For the text-containing cell, return its midpoint in (X, Y) coordinate format. 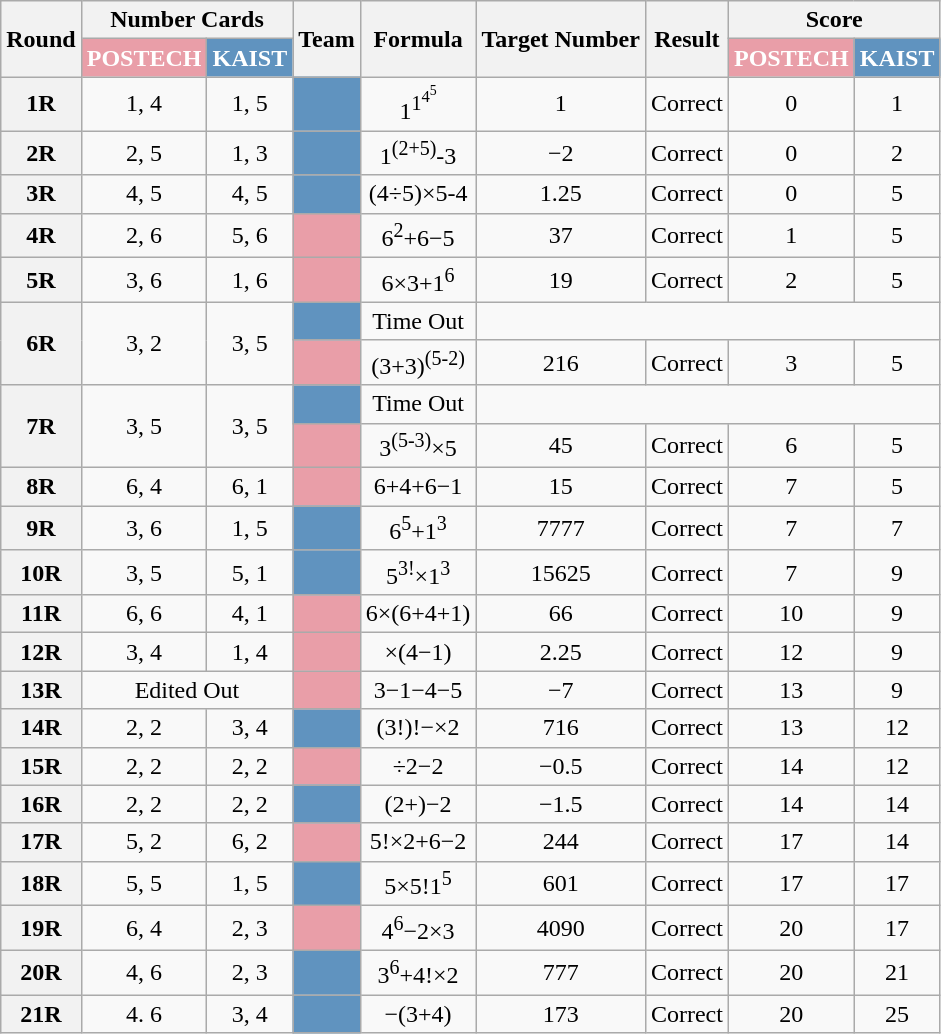
Round (41, 39)
6, 6 (144, 614)
5R (41, 280)
5, 5 (144, 884)
−1.5 (561, 804)
Target Number (561, 39)
17R (41, 842)
21 (897, 972)
1, 6 (250, 280)
6+4+6−1 (418, 487)
(2+)−2 (418, 804)
5, 6 (250, 236)
20R (41, 972)
15R (41, 766)
Formula (418, 39)
Result (686, 39)
15 (561, 487)
19R (41, 928)
2R (41, 154)
36+4!×2 (418, 972)
53!×13 (418, 572)
45 (561, 446)
3 (791, 362)
2, 5 (144, 154)
(3!)!−×2 (418, 728)
16R (41, 804)
4R (41, 236)
(3+3)(5-2) (418, 362)
2.25 (561, 652)
716 (561, 728)
6R (41, 344)
216 (561, 362)
19 (561, 280)
3, 2 (144, 344)
62+6−5 (418, 236)
1R (41, 104)
7777 (561, 528)
−(3+4) (418, 1014)
25 (897, 1014)
2, 6 (144, 236)
Number Cards (187, 20)
15625 (561, 572)
173 (561, 1014)
6, 1 (250, 487)
Team (327, 39)
777 (561, 972)
Score (834, 20)
1(2+5)-3 (418, 154)
244 (561, 842)
1.25 (561, 194)
10R (41, 572)
3R (41, 194)
6×(6+4+1) (418, 614)
65+13 (418, 528)
6, 2 (250, 842)
11R (41, 614)
5×5!15 (418, 884)
6 (791, 446)
−0.5 (561, 766)
6×3+16 (418, 280)
14R (41, 728)
9R (41, 528)
3−1−4−5 (418, 690)
×(4−1) (418, 652)
3(5-3)×5 (418, 446)
4. 6 (144, 1014)
−2 (561, 154)
601 (561, 884)
10 (791, 614)
4, 6 (144, 972)
Edited Out (187, 690)
12R (41, 652)
37 (561, 236)
13R (41, 690)
21R (41, 1014)
18R (41, 884)
4, 1 (250, 614)
(4÷5)×5-4 (418, 194)
4090 (561, 928)
66 (561, 614)
1145 (418, 104)
1, 3 (250, 154)
5, 2 (144, 842)
5!×2+6−2 (418, 842)
−7 (561, 690)
8R (41, 487)
46−2×3 (418, 928)
7R (41, 426)
5, 1 (250, 572)
÷2−2 (418, 766)
